Extract the [X, Y] coordinate from the center of the cell holding the provided text.  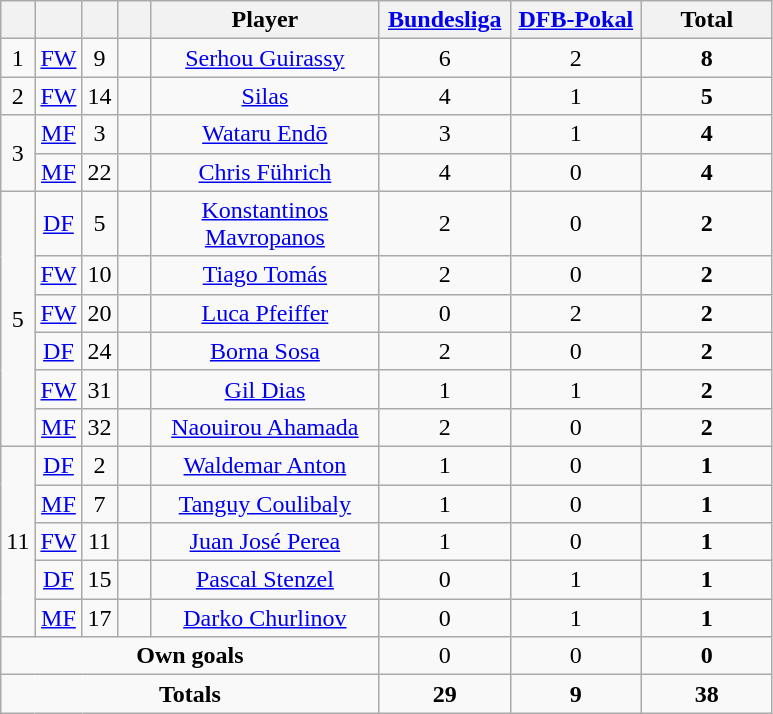
Tanguy Coulibaly [266, 503]
38 [706, 694]
15 [100, 580]
24 [100, 351]
DFB-Pokal [576, 20]
6 [444, 58]
20 [100, 313]
Juan José Perea [266, 542]
22 [100, 172]
7 [100, 503]
Bundesliga [444, 20]
Konstantinos Mavropanos [266, 224]
Gil Dias [266, 389]
Luca Pfeiffer [266, 313]
Darko Churlinov [266, 618]
Waldemar Anton [266, 465]
14 [100, 96]
Player [266, 20]
Tiago Tomás [266, 275]
Naouirou Ahamada [266, 427]
17 [100, 618]
29 [444, 694]
Own goals [190, 656]
Chris Führich [266, 172]
32 [100, 427]
Wataru Endō [266, 134]
8 [706, 58]
31 [100, 389]
Borna Sosa [266, 351]
Silas [266, 96]
Total [706, 20]
Totals [190, 694]
Serhou Guirassy [266, 58]
Pascal Stenzel [266, 580]
10 [100, 275]
